Capture the cell that displays the provided text and extract its [x, y] central coordinate. 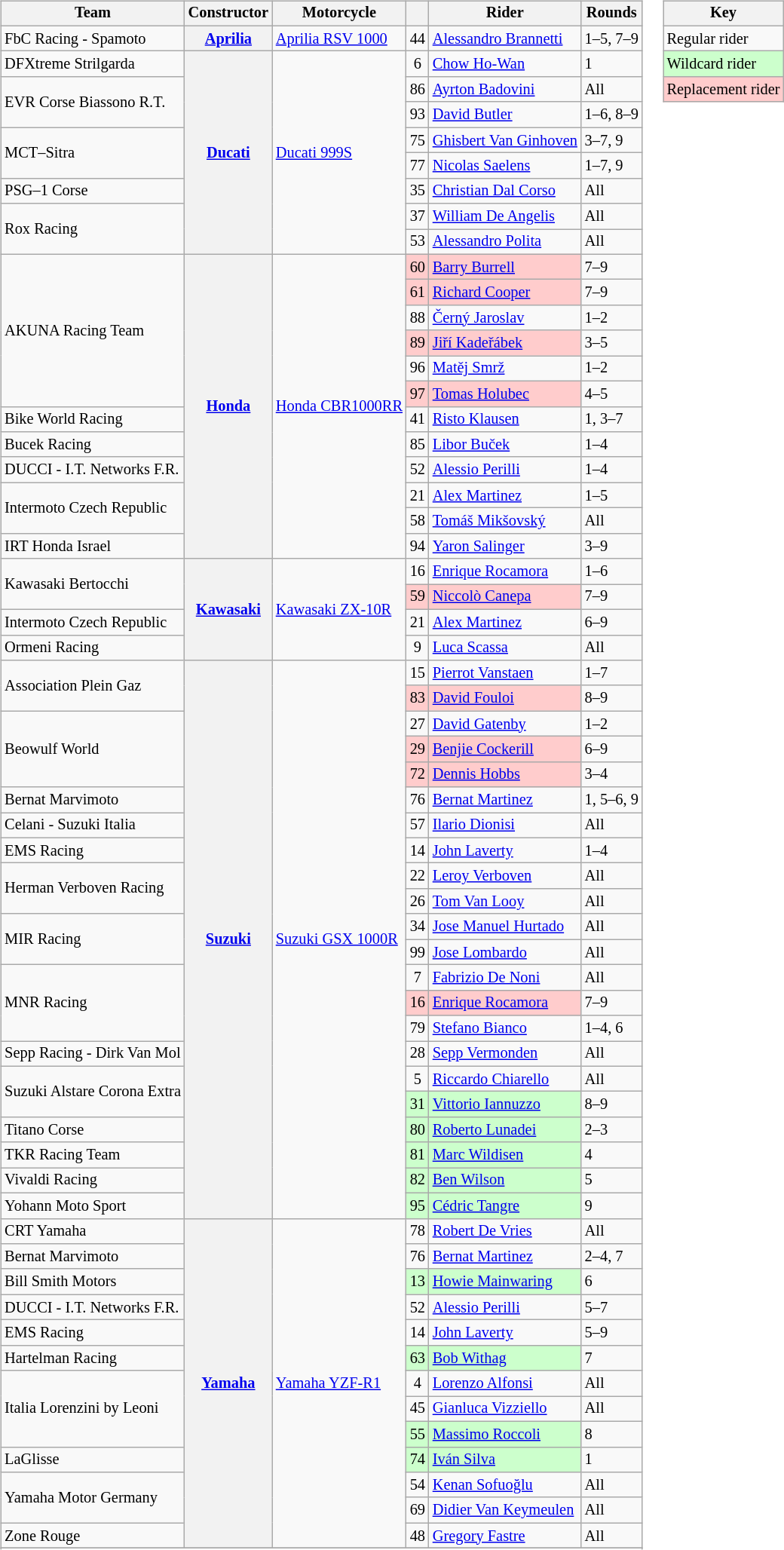
MIR Racing [93, 939]
MCT–Sitra [93, 152]
Ormeni Racing [93, 648]
Yohann Moto Sport [93, 1205]
Alessandro Brannetti [505, 38]
Pierrot Vanstaen [505, 673]
Team [93, 14]
FbC Racing - Spamoto [93, 38]
5–7 [612, 1307]
Roberto Lunadei [505, 1130]
60 [418, 267]
Sepp Vermonden [505, 1054]
69 [418, 1510]
Jose Lombardo [505, 952]
Ducati 999S [339, 152]
Ghisbert Van Ginhoven [505, 140]
Honda CBR1000RR [339, 406]
Rounds [612, 14]
83 [418, 698]
81 [418, 1155]
58 [418, 521]
34 [418, 927]
86 [418, 90]
15 [418, 673]
88 [418, 318]
Lorenzo Alfonsi [505, 1383]
44 [418, 38]
28 [418, 1054]
3–4 [612, 774]
LaGlisse [93, 1460]
David Gatenby [505, 724]
Benjie Cockerill [505, 749]
Riccardo Chiarello [505, 1079]
Jose Manuel Hurtado [505, 927]
Ilario Dionisi [505, 826]
Yamaha YZF-R1 [339, 1383]
Bike World Racing [93, 419]
Hartelman Racing [93, 1358]
72 [418, 774]
Constructor [228, 14]
3–5 [612, 343]
63 [418, 1358]
Kenan Sofuoğlu [505, 1485]
Massimo Roccoli [505, 1434]
2–3 [612, 1130]
Gregory Fastre [505, 1536]
Zone Rouge [93, 1536]
TKR Racing Team [93, 1155]
61 [418, 293]
79 [418, 1028]
85 [418, 445]
Dennis Hobbs [505, 774]
1, 3–7 [612, 419]
27 [418, 724]
13 [418, 1282]
Ayrton Badovini [505, 90]
Richard Cooper [505, 293]
Leroy Verboven [505, 876]
Ducati [228, 152]
Marc Wildisen [505, 1155]
Kawasaki ZX-10R [339, 609]
IRT Honda Israel [93, 546]
Kawasaki [228, 609]
Bucek Racing [93, 445]
Howie Mainwaring [505, 1282]
Suzuki Alstare Corona Extra [93, 1092]
Robert De Vries [505, 1231]
Vittorio Iannuzzo [505, 1104]
David Fouloi [505, 698]
Tomas Holubec [505, 394]
93 [418, 115]
1–6, 8–9 [612, 115]
1–7, 9 [612, 166]
Italia Lorenzini by Leoni [93, 1408]
Aprilia RSV 1000 [339, 38]
Iván Silva [505, 1460]
Yaron Salinger [505, 546]
8 [612, 1434]
Wildcard rider [724, 64]
Stefano Bianco [505, 1028]
99 [418, 952]
Alessandro Polita [505, 242]
EVR Corse Biassono R.T. [93, 103]
PSG–1 Corse [93, 191]
29 [418, 749]
82 [418, 1181]
Bob Withag [505, 1358]
Honda [228, 406]
Aprilia [228, 38]
1–7 [612, 673]
26 [418, 902]
Titano Corse [93, 1130]
Tom Van Looy [505, 902]
95 [418, 1205]
53 [418, 242]
Celani - Suzuki Italia [93, 826]
37 [418, 216]
75 [418, 140]
97 [418, 394]
31 [418, 1104]
Kawasaki Bertocchi [93, 584]
1–5, 7–9 [612, 38]
1–4, 6 [612, 1028]
96 [418, 369]
48 [418, 1536]
45 [418, 1409]
Ben Wilson [505, 1181]
80 [418, 1130]
Motorcycle [339, 14]
74 [418, 1460]
Gianluca Vizziello [505, 1409]
Niccolò Canepa [505, 597]
Christian Dal Corso [505, 191]
Fabrizio De Noni [505, 978]
Tomáš Mikšovský [505, 521]
22 [418, 876]
Barry Burrell [505, 267]
Replacement rider [724, 90]
35 [418, 191]
Sepp Racing - Dirk Van Mol [93, 1054]
2–4, 7 [612, 1257]
41 [418, 419]
89 [418, 343]
Libor Buček [505, 445]
Beowulf World [93, 749]
AKUNA Racing Team [93, 330]
Yamaha [228, 1383]
59 [418, 597]
54 [418, 1485]
Luca Scassa [505, 648]
Nicolas Saelens [505, 166]
1–6 [612, 571]
DFXtreme Strilgarda [93, 64]
Vivaldi Racing [93, 1181]
4–5 [612, 394]
Suzuki GSX 1000R [339, 939]
1, 5–6, 9 [612, 800]
Rider [505, 14]
Regular rider [724, 38]
3–9 [612, 546]
57 [418, 826]
Association Plein Gaz [93, 686]
David Butler [505, 115]
3–7, 9 [612, 140]
77 [418, 166]
Key [724, 14]
Risto Klausen [505, 419]
94 [418, 546]
Jiří Kadeřábek [505, 343]
Bill Smith Motors [93, 1282]
Herman Verboven Racing [93, 888]
1–5 [612, 495]
CRT Yamaha [93, 1231]
Suzuki [228, 939]
William De Angelis [505, 216]
Černý Jaroslav [505, 318]
78 [418, 1231]
Cédric Tangre [505, 1205]
Rox Racing [93, 229]
Chow Ho-Wan [505, 64]
5–9 [612, 1333]
MNR Racing [93, 1003]
Didier Van Keymeulen [505, 1510]
Matěj Smrž [505, 369]
Yamaha Motor Germany [93, 1497]
55 [418, 1434]
